Search for the cell housing the specified text and yield its [X, Y] center coordinate. 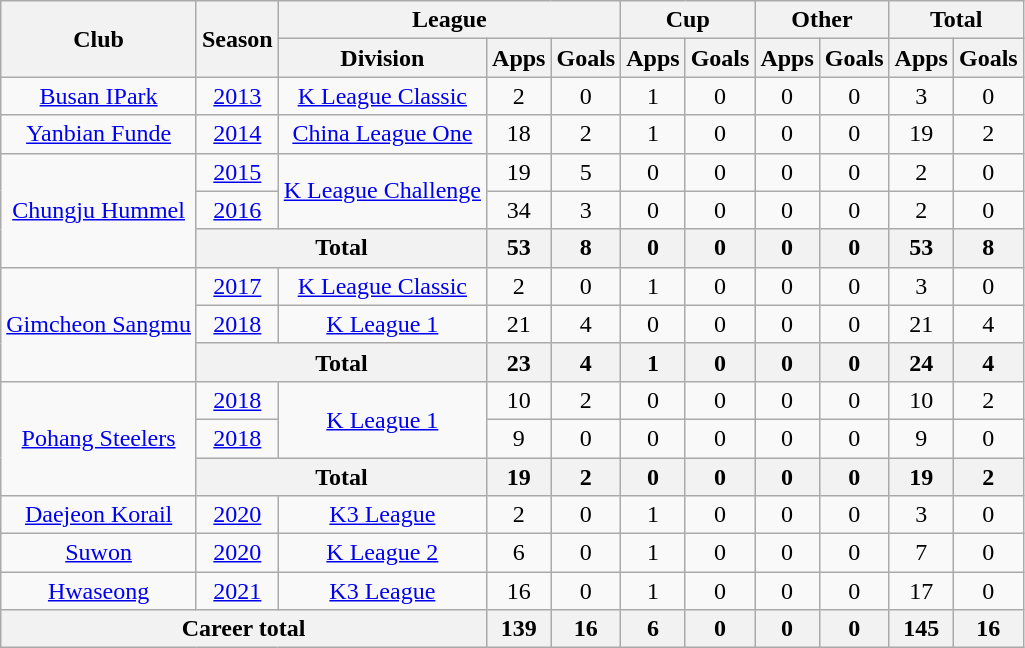
Yanbian Funde [99, 134]
League [449, 20]
139 [519, 629]
5 [586, 172]
2017 [237, 286]
2015 [237, 172]
Season [237, 39]
Division [382, 58]
34 [519, 210]
Pohang Steelers [99, 438]
23 [519, 362]
Cup [688, 20]
China League One [382, 134]
Chungju Hummel [99, 210]
Gimcheon Sangmu [99, 324]
7 [921, 553]
2021 [237, 591]
Career total [244, 629]
145 [921, 629]
17 [921, 591]
Busan IPark [99, 96]
Other [822, 20]
18 [519, 134]
2013 [237, 96]
K League 2 [382, 553]
K League Challenge [382, 191]
2016 [237, 210]
Club [99, 39]
Hwaseong [99, 591]
Daejeon Korail [99, 515]
Suwon [99, 553]
24 [921, 362]
2014 [237, 134]
